Locate the cell with the specified text and output its (x, y) center coordinate. 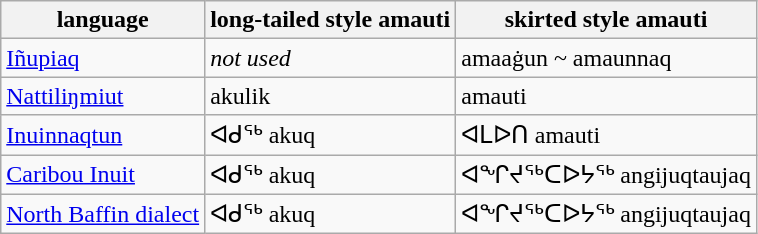
ᐊᒪᐅᑎ amauti (606, 135)
amaaġun ~ amaunnaq (606, 58)
North Baffin dialect (103, 214)
Inuinnaqtun (103, 135)
language (103, 20)
Caribou Inuit (103, 174)
skirted style amauti (606, 20)
amauti (606, 96)
not used (330, 58)
Nattiliŋmiut (103, 96)
Iñupiaq (103, 58)
akulik (330, 96)
long-tailed style amauti (330, 20)
